Search for the cell housing the specified text and yield its (X, Y) center coordinate. 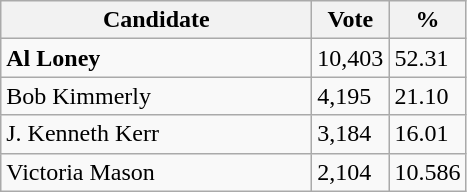
Victoria Mason (156, 172)
10,403 (350, 58)
16.01 (428, 134)
3,184 (350, 134)
10.586 (428, 172)
Bob Kimmerly (156, 96)
21.10 (428, 96)
% (428, 20)
Candidate (156, 20)
2,104 (350, 172)
4,195 (350, 96)
52.31 (428, 58)
Vote (350, 20)
J. Kenneth Kerr (156, 134)
Al Loney (156, 58)
